Find where the given text appears and provide that cell's center as [x, y] coordinate. 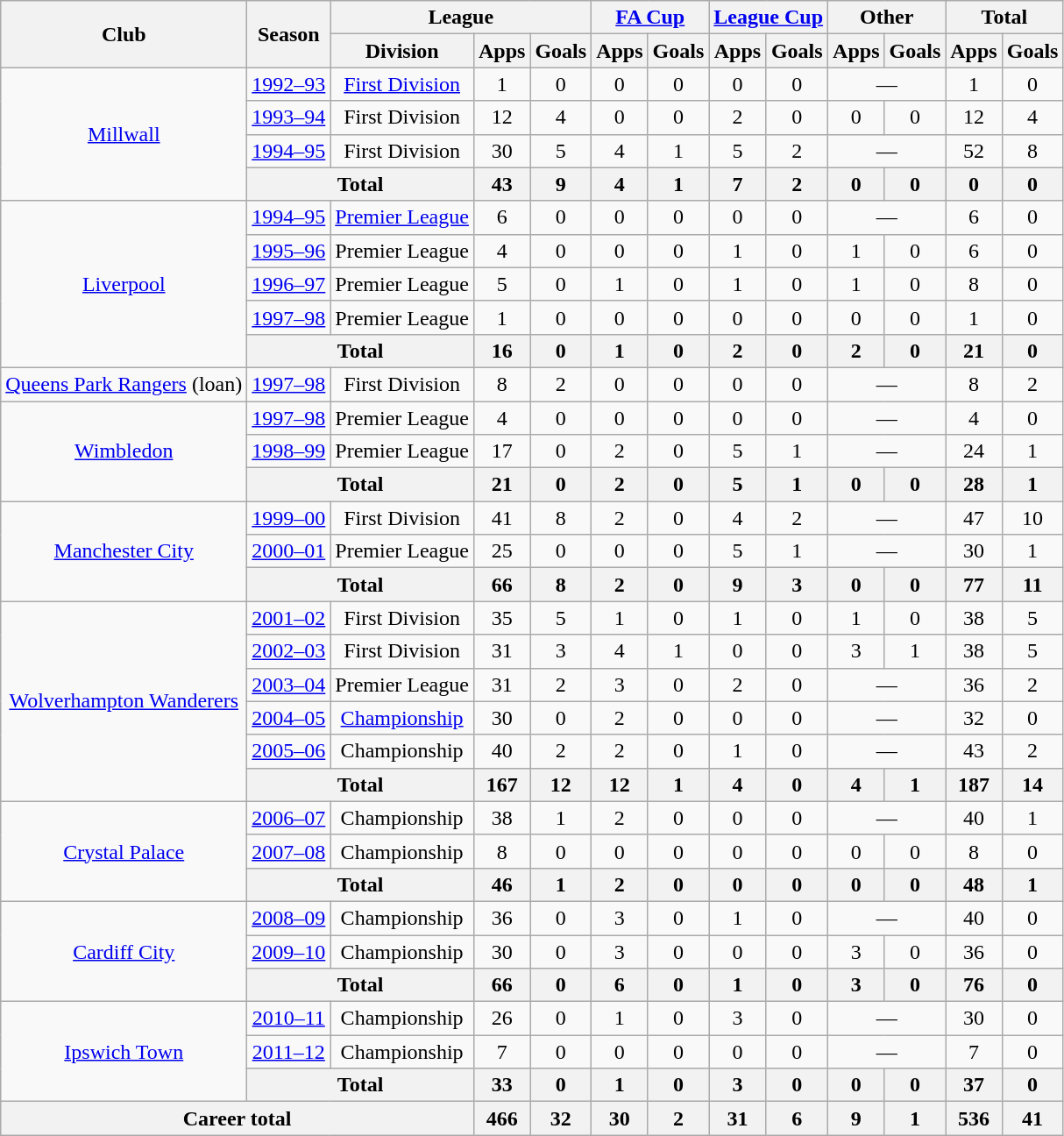
1998–99 [289, 451]
Season [289, 34]
2010–11 [289, 1019]
Cardiff City [124, 951]
24 [974, 451]
Other [887, 18]
48 [974, 884]
47 [974, 518]
League [461, 18]
2009–10 [289, 951]
33 [501, 1085]
187 [974, 785]
Millwall [124, 134]
2004–05 [289, 718]
52 [974, 151]
25 [501, 551]
17 [501, 451]
37 [974, 1085]
2008–09 [289, 918]
1995–96 [289, 251]
Ipswich Town [124, 1052]
Crystal Palace [124, 851]
Liverpool [124, 284]
1996–97 [289, 284]
46 [501, 884]
2003–04 [289, 685]
League Cup [769, 18]
1999–00 [289, 518]
167 [501, 785]
Queens Park Rangers (loan) [124, 384]
466 [501, 1118]
Wolverhampton Wanderers [124, 701]
536 [974, 1118]
10 [1032, 518]
Division [402, 51]
2002–03 [289, 651]
28 [974, 485]
2007–08 [289, 851]
Club [124, 34]
Career total [238, 1118]
35 [501, 618]
Manchester City [124, 551]
1992–93 [289, 84]
Wimbledon [124, 451]
77 [974, 585]
2000–01 [289, 551]
11 [1032, 585]
26 [501, 1019]
2011–12 [289, 1052]
1993–94 [289, 117]
14 [1032, 785]
FA Cup [650, 18]
16 [501, 351]
2005–06 [289, 751]
2001–02 [289, 618]
76 [974, 985]
2006–07 [289, 818]
